Extract the (x, y) coordinate from the center of the cell holding the provided text.  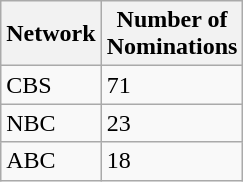
Network (51, 34)
23 (172, 123)
ABC (51, 161)
NBC (51, 123)
18 (172, 161)
CBS (51, 85)
71 (172, 85)
Number ofNominations (172, 34)
